Find where the given text appears and provide that cell's center as [x, y] coordinate. 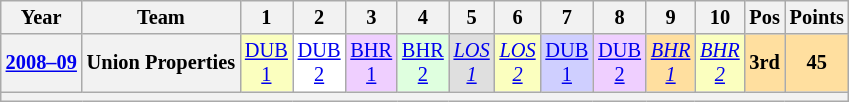
7 [566, 17]
Team [161, 17]
4 [423, 17]
10 [720, 17]
3 [371, 17]
1 [266, 17]
8 [620, 17]
2 [320, 17]
LOS2 [518, 63]
2008–09 [42, 63]
5 [472, 17]
6 [518, 17]
3rd [765, 63]
9 [670, 17]
Pos [765, 17]
LOS1 [472, 63]
Points [817, 17]
45 [817, 63]
Year [42, 17]
Union Properties [161, 63]
